Search for the cell housing the specified text and yield its [X, Y] center coordinate. 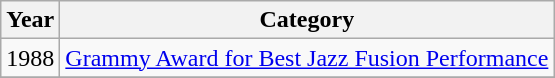
Year [30, 20]
1988 [30, 58]
Grammy Award for Best Jazz Fusion Performance [307, 58]
Category [307, 20]
